Output the (x, y) coordinate of the center of the cell containing the given text.  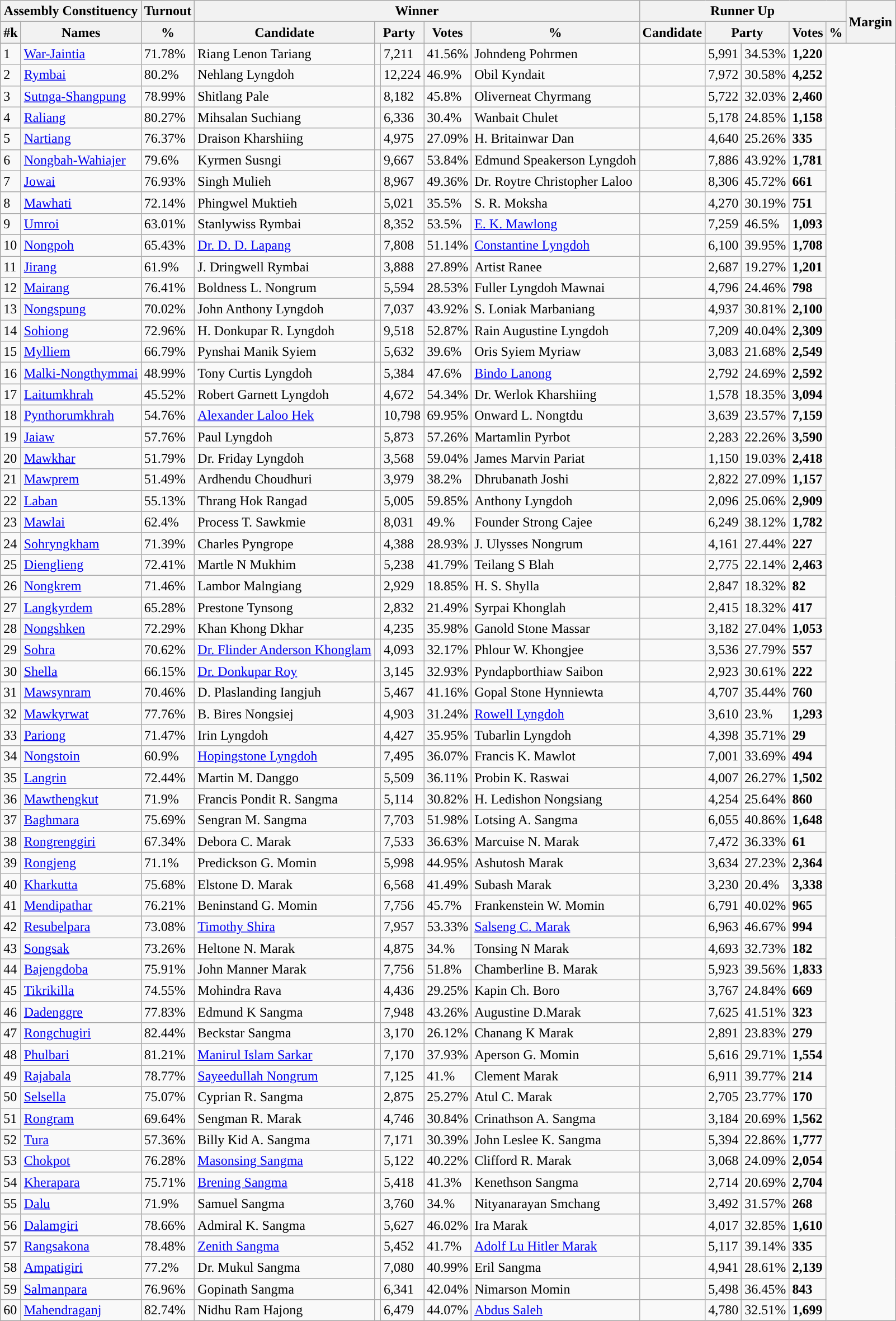
5,998 (403, 863)
S. R. Moksha (555, 203)
34.53% (765, 54)
Gopinath Sangma (285, 1289)
82 (808, 586)
24.84% (765, 991)
Dalu (81, 1204)
4,640 (724, 139)
76.93% (168, 181)
Dr. Mukul Sangma (285, 1267)
24.09% (765, 1161)
3,492 (724, 1204)
5,122 (403, 1161)
1,293 (808, 714)
1,150 (724, 458)
24 (11, 543)
50 (11, 1097)
2,929 (403, 586)
6,791 (724, 905)
Kenethson Sangma (555, 1182)
14 (11, 331)
3,590 (808, 437)
Process T. Sawkmie (285, 522)
22 (11, 501)
1,781 (808, 160)
Heltone N. Marak (285, 948)
5,114 (403, 799)
Dalamgiri (81, 1225)
3,634 (724, 863)
2,923 (724, 671)
71.78% (168, 54)
B. Bires Nongsiej (285, 714)
Draison Kharshiing (285, 139)
42.04% (447, 1289)
Atul C. Marak (555, 1097)
1,833 (808, 970)
3,068 (724, 1161)
279 (808, 1033)
Sengman R. Marak (285, 1118)
Gopal Stone Hynniewta (555, 693)
29.71% (765, 1055)
44 (11, 970)
Onward L. Nongtdu (555, 416)
4,903 (403, 714)
1,220 (808, 54)
6,341 (403, 1289)
7,125 (403, 1076)
Debora C. Marak (285, 842)
Raliang (81, 117)
Tony Curtis Lyngdoh (285, 373)
7,037 (403, 309)
82.74% (168, 1310)
9,518 (403, 331)
36.33% (765, 842)
Runner Up (743, 11)
12,224 (403, 75)
Thrang Hok Rangad (285, 501)
2,704 (808, 1182)
Singh Mulieh (285, 181)
7,948 (403, 1012)
2,775 (724, 565)
2,792 (724, 373)
26.12% (447, 1033)
34 (11, 756)
Rowell Lyngdoh (555, 714)
Frankenstein W. Momin (555, 905)
5,498 (724, 1289)
Mahendraganj (81, 1310)
4,398 (724, 735)
48 (11, 1055)
9 (11, 224)
2,054 (808, 1161)
59.04% (447, 458)
Martin M. Danggo (285, 778)
76.28% (168, 1161)
Turnout (168, 11)
Mawlai (81, 522)
4,975 (403, 139)
Mawsynram (81, 693)
3,536 (724, 650)
36.63% (447, 842)
73.26% (168, 948)
18.35% (765, 394)
49 (11, 1076)
Riang Lenon Tariang (285, 54)
20.4% (765, 884)
5,394 (724, 1140)
Mairang (81, 288)
1,699 (808, 1310)
21.68% (765, 352)
56 (11, 1225)
24.46% (765, 288)
994 (808, 927)
5,178 (724, 117)
36.11% (447, 778)
5,873 (403, 437)
28.53% (447, 288)
Rymbai (81, 75)
24.85% (765, 117)
Rongrenggiri (81, 842)
31 (11, 693)
2,418 (808, 458)
Khan Khong Dkhar (285, 629)
1,578 (724, 394)
18.85% (447, 586)
Beckstar Sangma (285, 1033)
860 (808, 799)
Ashutosh Marak (555, 863)
843 (808, 1289)
41.51% (765, 1012)
28 (11, 629)
Sutnga-Shangpung (81, 96)
31.24% (447, 714)
Teilang S Blah (555, 565)
Chanang K Marak (555, 1033)
2,283 (724, 437)
2,139 (808, 1267)
Subash Marak (555, 884)
78.77% (168, 1076)
40.99% (447, 1267)
Phingwel Muktieh (285, 203)
4 (11, 117)
8,967 (403, 181)
222 (808, 671)
1,648 (808, 820)
Jirang (81, 267)
H. S. Shylla (555, 586)
39.95% (765, 245)
43 (11, 948)
6 (11, 160)
1,782 (808, 522)
73.08% (168, 927)
65.43% (168, 245)
Billy Kid A. Sangma (285, 1140)
Dhrubanath Joshi (555, 479)
45 (11, 991)
22.14% (765, 565)
7,159 (808, 416)
6,911 (724, 1076)
3,568 (403, 458)
Dienglieng (81, 565)
42 (11, 927)
Dr. Donkupar Roy (285, 671)
Artist Ranee (555, 267)
55 (11, 1204)
75.91% (168, 970)
2,415 (724, 607)
33.69% (765, 756)
Kharkutta (81, 884)
51 (11, 1118)
Anthony Lyngdoh (555, 501)
4,941 (724, 1267)
5 (11, 139)
H. Ledishon Nongsiang (555, 799)
Shella (81, 671)
38.12% (765, 522)
75.71% (168, 1182)
30.4% (447, 117)
59 (11, 1289)
557 (808, 650)
7,703 (403, 820)
30.81% (765, 309)
Kapin Ch. Boro (555, 991)
7,259 (724, 224)
Mohindra Rava (285, 991)
Eril Sangma (555, 1267)
8,352 (403, 224)
66.15% (168, 671)
29.25% (447, 991)
1,708 (808, 245)
Robert Garnett Lyngdoh (285, 394)
45.8% (447, 96)
32.73% (765, 948)
Bindo Lanong (555, 373)
Samuel Sangma (285, 1204)
Nongbah-Wahiajer (81, 160)
5,452 (403, 1246)
2,364 (808, 863)
31.57% (765, 1204)
2,847 (724, 586)
4,254 (724, 799)
23.77% (765, 1097)
Pynshai Manik Syiem (285, 352)
67.34% (168, 842)
36.45% (765, 1289)
3 (11, 96)
5,005 (403, 501)
Oris Syiem Myriaw (555, 352)
Tonsing N Marak (555, 948)
Manirul Islam Sarkar (285, 1055)
51.14% (447, 245)
7,170 (403, 1055)
Augustine D.Marak (555, 1012)
27.04% (765, 629)
71.47% (168, 735)
Francis K. Mawlot (555, 756)
26.27% (765, 778)
17 (11, 394)
77.2% (168, 1267)
57.36% (168, 1140)
27.79% (765, 650)
Marcuise N. Marak (555, 842)
Prestone Tynsong (285, 607)
Sohryngkham (81, 543)
Syrpai Khonglah (555, 607)
53.5% (447, 224)
39.14% (765, 1246)
2,714 (724, 1182)
Ira Marak (555, 1225)
60 (11, 1310)
Nongpoh (81, 245)
268 (808, 1204)
5,627 (403, 1225)
10 (11, 245)
23 (11, 522)
182 (808, 948)
16 (11, 373)
323 (808, 1012)
41.16% (447, 693)
40.86% (765, 820)
53.33% (447, 927)
25.26% (765, 139)
7,495 (403, 756)
Rongchugiri (81, 1033)
25.27% (447, 1097)
Zenith Sangma (285, 1246)
Dr. Roytre Christopher Laloo (555, 181)
2,460 (808, 96)
57.26% (447, 437)
61.9% (168, 267)
6,568 (403, 884)
Timothy Shira (285, 927)
3,767 (724, 991)
4,007 (724, 778)
20 (11, 458)
Rangsakona (81, 1246)
6,249 (724, 522)
22.26% (765, 437)
Winner (417, 11)
Malki-Nongthymmai (81, 373)
Jaiaw (81, 437)
71.46% (168, 586)
Tura (81, 1140)
70.46% (168, 693)
H. Britainwar Dan (555, 139)
8,306 (724, 181)
3,610 (724, 714)
40.02% (765, 905)
46.5% (765, 224)
Tikrikilla (81, 991)
1,157 (808, 479)
John Leslee K. Sangma (555, 1140)
Dr. Friday Lyngdoh (285, 458)
24.69% (765, 373)
Lotsing A. Sangma (555, 820)
4,436 (403, 991)
30.58% (765, 75)
Chokpot (81, 1161)
26 (11, 586)
Umroi (81, 224)
53.84% (447, 160)
40 (11, 884)
72.14% (168, 203)
War-Jaintia (81, 54)
669 (808, 991)
21.49% (447, 607)
Nongshken (81, 629)
Mylliem (81, 352)
35.98% (447, 629)
5,384 (403, 373)
72.41% (168, 565)
1 (11, 54)
48.99% (168, 373)
1,562 (808, 1118)
79.6% (168, 160)
Beninstand G. Momin (285, 905)
Phulbari (81, 1055)
3,230 (724, 884)
Mawkyrwat (81, 714)
60.9% (168, 756)
Alexander Laloo Hek (285, 416)
6,336 (403, 117)
5,722 (724, 96)
#k (11, 32)
45.72% (765, 181)
4,875 (403, 948)
2 (11, 75)
Kyrmen Susngi (285, 160)
H. Donkupar R. Lyngdoh (285, 331)
74.55% (168, 991)
46 (11, 1012)
8,182 (403, 96)
39.77% (765, 1076)
2,705 (724, 1097)
2,592 (808, 373)
72.96% (168, 331)
Rongjeng (81, 863)
Laitumkhrah (81, 394)
7,001 (724, 756)
3,145 (403, 671)
57 (11, 1246)
7,886 (724, 160)
4,672 (403, 394)
Cyprian R. Sangma (285, 1097)
J. Ulysses Nongrum (555, 543)
Mawhati (81, 203)
51.8% (447, 970)
53 (11, 1161)
1,610 (808, 1225)
76.41% (168, 288)
Clifford R. Marak (555, 1161)
37.93% (447, 1055)
Aperson G. Momin (555, 1055)
Nongstoin (81, 756)
Dr. D. D. Lapang (285, 245)
1,777 (808, 1140)
30.61% (765, 671)
62.4% (168, 522)
Songsak (81, 948)
Clement Marak (555, 1076)
2,822 (724, 479)
7,957 (403, 927)
James Marvin Pariat (555, 458)
751 (808, 203)
1,053 (808, 629)
7 (11, 181)
46.9% (447, 75)
59.85% (447, 501)
Resubelpara (81, 927)
3,338 (808, 884)
Phlour W. Khongjee (555, 650)
32.17% (447, 650)
52 (11, 1140)
Laban (81, 501)
Probin K. Raswai (555, 778)
Selsella (81, 1097)
J. Dringwell Rymbai (285, 267)
Founder Strong Cajee (555, 522)
1,554 (808, 1055)
4,388 (403, 543)
46.02% (447, 1225)
Abdus Saleh (555, 1310)
69.64% (168, 1118)
Kherapara (81, 1182)
36 (11, 799)
Fuller Lyngdoh Mawnai (555, 288)
19.03% (765, 458)
19 (11, 437)
Admiral K. Sangma (285, 1225)
Dr. Werlok Kharshiing (555, 394)
76.96% (168, 1289)
5,616 (724, 1055)
Francis Pondit R. Sangma (285, 799)
Nehlang Lyngdoh (285, 75)
33 (11, 735)
Brening Sangma (285, 1182)
78.99% (168, 96)
3,083 (724, 352)
41.49% (447, 884)
76.21% (168, 905)
5,117 (724, 1246)
760 (808, 693)
51.79% (168, 458)
78.66% (168, 1225)
12 (11, 288)
75.69% (168, 820)
38.2% (447, 479)
57.76% (168, 437)
45.52% (168, 394)
Nartiang (81, 139)
44.95% (447, 863)
11 (11, 267)
71.39% (168, 543)
6,100 (724, 245)
227 (808, 543)
7,171 (403, 1140)
15 (11, 352)
27.44% (765, 543)
49.% (447, 522)
Pyndapborthiaw Saibon (555, 671)
S. Loniak Marbaniang (555, 309)
5,238 (403, 565)
Langrin (81, 778)
Nityanarayan Smchang (555, 1204)
Sengran M. Sangma (285, 820)
36.07% (447, 756)
5,509 (403, 778)
Edmund K Sangma (285, 1012)
41.% (447, 1076)
54 (11, 1182)
80.2% (168, 75)
54.34% (447, 394)
Martle N Mukhim (285, 565)
Hopingstone Lyngdoh (285, 756)
1,502 (808, 778)
4,270 (724, 203)
81.21% (168, 1055)
38 (11, 842)
32.51% (765, 1310)
Ardhendu Choudhuri (285, 479)
Rain Augustine Lyngdoh (555, 331)
Oliverneat Chyrmang (555, 96)
2,891 (724, 1033)
1,158 (808, 117)
4,252 (808, 75)
Mawthengkut (81, 799)
55.13% (168, 501)
Salseng C. Marak (555, 927)
Stanlywiss Rymbai (285, 224)
3,182 (724, 629)
3,639 (724, 416)
798 (808, 288)
8,031 (403, 522)
Crinathson A. Sangma (555, 1118)
D. Plaslanding Iangjuh (285, 693)
78.48% (168, 1246)
35 (11, 778)
494 (808, 756)
5,991 (724, 54)
4,780 (724, 1310)
7,080 (403, 1267)
Johndeng Pohrmen (555, 54)
Names (81, 32)
John Manner Marak (285, 970)
10,798 (403, 416)
Obil Kyndait (555, 75)
5,418 (403, 1182)
72.44% (168, 778)
3,170 (403, 1033)
25.64% (765, 799)
Assembly Constituency (70, 11)
47.6% (447, 373)
2,832 (403, 607)
Salmanpara (81, 1289)
8 (11, 203)
1,201 (808, 267)
39.6% (447, 352)
Mihsalan Suchiang (285, 117)
2,309 (808, 331)
Martamlin Pyrbot (555, 437)
Pynthorumkhrah (81, 416)
Jowai (81, 181)
71.1% (168, 863)
7,533 (403, 842)
2,687 (724, 267)
Sohiong (81, 331)
4,937 (724, 309)
30.19% (765, 203)
41.79% (447, 565)
Mendipathar (81, 905)
4,017 (724, 1225)
58 (11, 1267)
35.71% (765, 735)
7,808 (403, 245)
41 (11, 905)
27 (11, 607)
6,963 (724, 927)
Margin (870, 22)
5,632 (403, 352)
Sohra (81, 650)
9,667 (403, 160)
70.02% (168, 309)
Nongspung (81, 309)
40.22% (447, 1161)
72.29% (168, 629)
3,184 (724, 1118)
45.7% (447, 905)
4,161 (724, 543)
51.49% (168, 479)
2,463 (808, 565)
46.67% (765, 927)
Charles Pyngrope (285, 543)
35.95% (447, 735)
5,021 (403, 203)
7,209 (724, 331)
27.23% (765, 863)
Dr. Flinder Anderson Khonglam (285, 650)
25 (11, 565)
Ganold Stone Massar (555, 629)
Chamberline B. Marak (555, 970)
3,760 (403, 1204)
76.37% (168, 139)
80.27% (168, 117)
4,235 (403, 629)
70.62% (168, 650)
65.28% (168, 607)
Ampatigiri (81, 1267)
4,427 (403, 735)
Tubarlin Lyngdoh (555, 735)
Rongram (81, 1118)
2,549 (808, 352)
Wanbait Chulet (555, 117)
61 (808, 842)
7,972 (724, 75)
Dadenggre (81, 1012)
32.03% (765, 96)
27.89% (447, 267)
661 (808, 181)
40.04% (765, 331)
28.93% (447, 543)
Mawkhar (81, 458)
6,055 (724, 820)
7,472 (724, 842)
77.76% (168, 714)
22.86% (765, 1140)
Shitlang Pale (285, 96)
Nongkrem (81, 586)
Predickson G. Momin (285, 863)
Adolf Lu Hitler Marak (555, 1246)
30.39% (447, 1140)
Irin Lyngdoh (285, 735)
3,888 (403, 267)
30.82% (447, 799)
23.83% (765, 1033)
Elstone D. Marak (285, 884)
Masonsing Sangma (285, 1161)
51.98% (447, 820)
75.68% (168, 884)
75.07% (168, 1097)
Lambor Malngiang (285, 586)
5,923 (724, 970)
Constantine Lyngdoh (555, 245)
44.07% (447, 1310)
Nimarson Momin (555, 1289)
32.93% (447, 671)
23.57% (765, 416)
54.76% (168, 416)
21 (11, 479)
52.87% (447, 331)
13 (11, 309)
4,093 (403, 650)
41.56% (447, 54)
49.36% (447, 181)
19.27% (765, 267)
2,100 (808, 309)
Baghmara (81, 820)
Nidhu Ram Hajong (285, 1310)
28.61% (765, 1267)
E. K. Mawlong (555, 224)
30.84% (447, 1118)
41.7% (447, 1246)
5,594 (403, 288)
37 (11, 820)
4,746 (403, 1118)
965 (808, 905)
39 (11, 863)
35.5% (447, 203)
Langkyrdem (81, 607)
6,479 (403, 1310)
23.% (765, 714)
66.79% (168, 352)
5,467 (403, 693)
41.3% (447, 1182)
170 (808, 1097)
25.06% (765, 501)
Mawprem (81, 479)
Sayeedullah Nongrum (285, 1076)
82.44% (168, 1033)
2,875 (403, 1097)
Paul Lyngdoh (285, 437)
4,707 (724, 693)
18 (11, 416)
John Anthony Lyngdoh (285, 309)
3,979 (403, 479)
7,211 (403, 54)
3,094 (808, 394)
Bajengdoba (81, 970)
77.83% (168, 1012)
Rajabala (81, 1076)
39.56% (765, 970)
Edmund Speakerson Lyngdoh (555, 160)
4,693 (724, 948)
63.01% (168, 224)
32 (11, 714)
417 (808, 607)
69.95% (447, 416)
4,796 (724, 288)
30 (11, 671)
214 (808, 1076)
2,096 (724, 501)
32.85% (765, 1225)
35.44% (765, 693)
7,625 (724, 1012)
Boldness L. Nongrum (285, 288)
Pariong (81, 735)
1,093 (808, 224)
2,909 (808, 501)
47 (11, 1033)
43.26% (447, 1012)
